Return the (x, y) coordinate for the center point of the cell that contains the specified text.  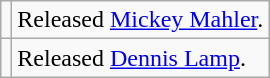
Released Dennis Lamp. (140, 58)
Released Mickey Mahler. (140, 20)
